Return [X, Y] of the center of cell containing provided text 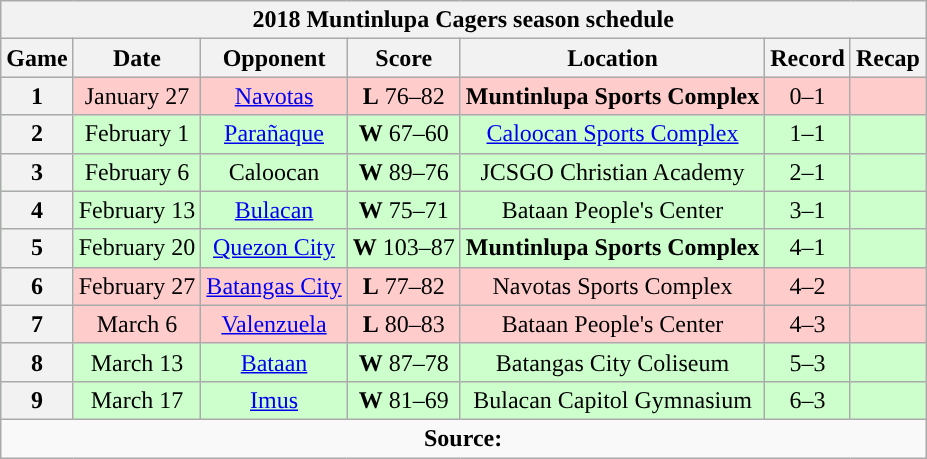
January 27 [137, 96]
4–3 [808, 324]
Quezon City [274, 248]
6 [37, 286]
Location [612, 58]
March 17 [137, 400]
Navotas Sports Complex [612, 286]
February 1 [137, 134]
1 [37, 96]
W 103–87 [404, 248]
3–1 [808, 210]
1–1 [808, 134]
February 27 [137, 286]
Record [808, 58]
Score [404, 58]
Bataan [274, 362]
W 89–76 [404, 172]
Parañaque [274, 134]
Batangas City Coliseum [612, 362]
Opponent [274, 58]
February 6 [137, 172]
Date [137, 58]
Valenzuela [274, 324]
W 75–71 [404, 210]
W 67–60 [404, 134]
5 [37, 248]
Batangas City [274, 286]
Game [37, 58]
W 81–69 [404, 400]
Bulacan [274, 210]
Caloocan [274, 172]
L 77–82 [404, 286]
0–1 [808, 96]
February 20 [137, 248]
9 [37, 400]
4–1 [808, 248]
Source: [464, 438]
2 [37, 134]
W 87–78 [404, 362]
2–1 [808, 172]
6–3 [808, 400]
L 80–83 [404, 324]
Caloocan Sports Complex [612, 134]
4–2 [808, 286]
Recap [888, 58]
JCSGO Christian Academy [612, 172]
March 13 [137, 362]
Imus [274, 400]
8 [37, 362]
March 6 [137, 324]
5–3 [808, 362]
February 13 [137, 210]
4 [37, 210]
Bulacan Capitol Gymnasium [612, 400]
L 76–82 [404, 96]
7 [37, 324]
Navotas [274, 96]
2018 Muntinlupa Cagers season schedule [464, 20]
3 [37, 172]
